Detect which cell encompasses the target text, then output its [X, Y] center coordinate. 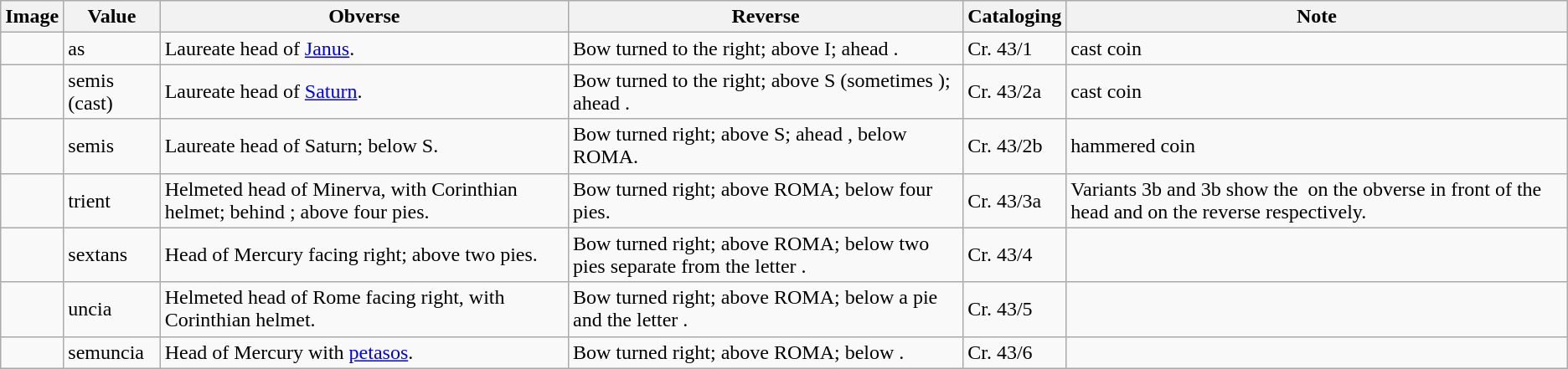
Helmeted head of Rome facing right, with Corinthian helmet. [364, 310]
Cr. 43/6 [1015, 352]
Cr. 43/1 [1015, 49]
Image [32, 17]
Bow turned right; above S; ahead , below ROMA. [766, 146]
Cr. 43/4 [1015, 254]
uncia [112, 310]
semuncia [112, 352]
Reverse [766, 17]
Bow turned right; above ROMA; below two pies separate from the letter . [766, 254]
semis (cast) [112, 92]
Cr. 43/2b [1015, 146]
Variants 3b and 3b show the on the obverse in front of the head and on the reverse respectively. [1317, 201]
Bow turned right; above ROMA; below a pie and the letter . [766, 310]
Bow turned to the right; above S (sometimes ); ahead . [766, 92]
Cr. 43/5 [1015, 310]
Bow turned right; above ROMA; below . [766, 352]
hammered coin [1317, 146]
Cataloging [1015, 17]
Laureate head of Saturn. [364, 92]
Cr. 43/2a [1015, 92]
Note [1317, 17]
as [112, 49]
Cr. 43/3a [1015, 201]
Value [112, 17]
Laureate head of Saturn; below S. [364, 146]
Bow turned right; above ROMA; below four pies. [766, 201]
semis [112, 146]
sextans [112, 254]
Laureate head of Janus. [364, 49]
Helmeted head of Minerva, with Corinthian helmet; behind ; above four pies. [364, 201]
Obverse [364, 17]
Head of Mercury facing right; above two pies. [364, 254]
trient [112, 201]
Bow turned to the right; above I; ahead . [766, 49]
Head of Mercury with petasos. [364, 352]
